Scan for the cell matching the given text and deliver its [X, Y] coordinate at center. 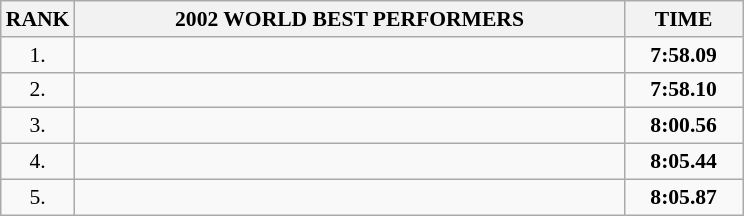
5. [38, 197]
RANK [38, 19]
8:00.56 [684, 126]
1. [38, 55]
7:58.09 [684, 55]
8:05.44 [684, 162]
4. [38, 162]
8:05.87 [684, 197]
7:58.10 [684, 90]
TIME [684, 19]
3. [38, 126]
2002 WORLD BEST PERFORMERS [349, 19]
2. [38, 90]
